Determine the (X, Y) coordinate at the center of the cell enclosing the given text.  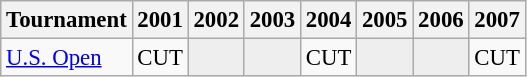
2007 (497, 20)
2003 (272, 20)
U.S. Open (66, 58)
2006 (441, 20)
2005 (385, 20)
2004 (328, 20)
2002 (216, 20)
2001 (160, 20)
Tournament (66, 20)
